Determine the (x, y) coordinate at the center of the cell enclosing the given text.  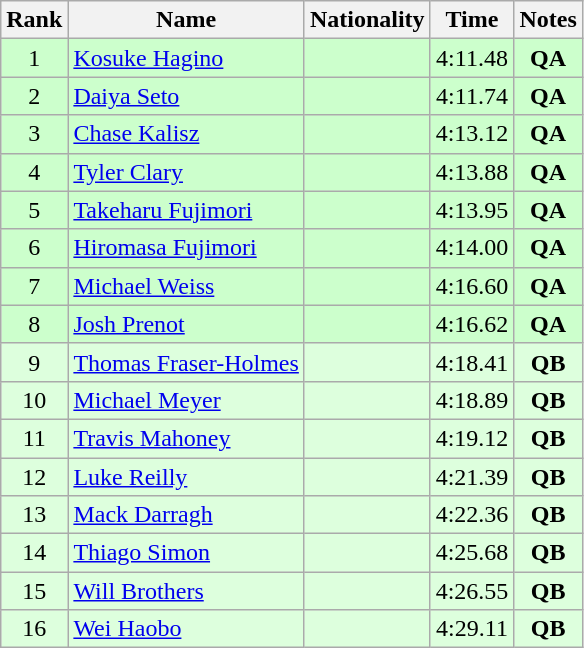
Notes (548, 20)
1 (34, 58)
Josh Prenot (186, 324)
3 (34, 134)
4:14.00 (472, 248)
13 (34, 515)
8 (34, 324)
Chase Kalisz (186, 134)
14 (34, 553)
4 (34, 172)
4:25.68 (472, 553)
4:29.11 (472, 629)
Time (472, 20)
4:11.74 (472, 96)
Tyler Clary (186, 172)
4:16.60 (472, 286)
Thiago Simon (186, 553)
4:19.12 (472, 438)
9 (34, 362)
6 (34, 248)
Hiromasa Fujimori (186, 248)
11 (34, 438)
4:11.48 (472, 58)
Wei Haobo (186, 629)
4:13.95 (472, 210)
15 (34, 591)
Will Brothers (186, 591)
10 (34, 400)
Michael Weiss (186, 286)
12 (34, 477)
4:13.12 (472, 134)
Travis Mahoney (186, 438)
16 (34, 629)
Thomas Fraser-Holmes (186, 362)
Nationality (367, 20)
4:21.39 (472, 477)
Michael Meyer (186, 400)
4:16.62 (472, 324)
2 (34, 96)
4:26.55 (472, 591)
4:18.89 (472, 400)
7 (34, 286)
Name (186, 20)
Luke Reilly (186, 477)
Daiya Seto (186, 96)
4:22.36 (472, 515)
Mack Darragh (186, 515)
5 (34, 210)
Rank (34, 20)
Takeharu Fujimori (186, 210)
4:13.88 (472, 172)
4:18.41 (472, 362)
Kosuke Hagino (186, 58)
